Provide the [x, y] coordinate of the cell's center where the given text is located.  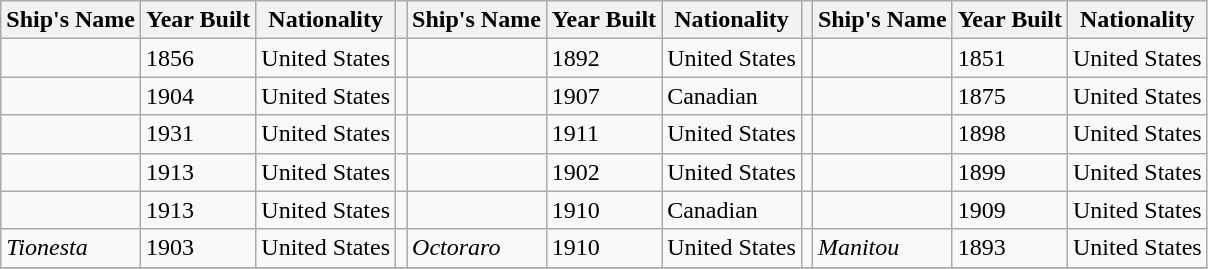
1899 [1010, 172]
1907 [604, 96]
Manitou [882, 248]
1931 [198, 134]
1892 [604, 58]
1875 [1010, 96]
1893 [1010, 248]
Octoraro [477, 248]
1911 [604, 134]
1898 [1010, 134]
1904 [198, 96]
1856 [198, 58]
Tionesta [71, 248]
1903 [198, 248]
1902 [604, 172]
1909 [1010, 210]
1851 [1010, 58]
